Return the [x, y] coordinate for the center point of the cell that contains the specified text.  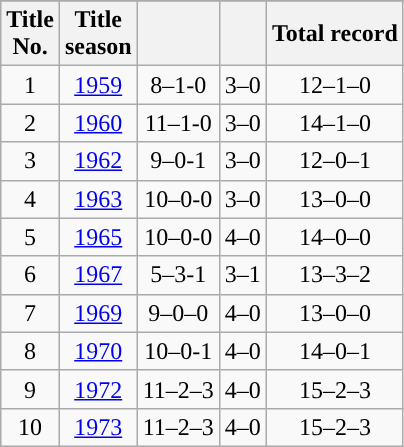
1967 [98, 275]
1973 [98, 427]
11–1-0 [178, 123]
TitleNo. [30, 34]
14–0–0 [334, 237]
1970 [98, 351]
Title season [98, 34]
12–0–1 [334, 161]
5–3-1 [178, 275]
1960 [98, 123]
9–0-1 [178, 161]
Total record [334, 34]
9–0–0 [178, 313]
14–0–1 [334, 351]
3–1 [242, 275]
14–1–0 [334, 123]
6 [30, 275]
8–1-0 [178, 85]
2 [30, 123]
13–3–2 [334, 275]
12–1–0 [334, 85]
1959 [98, 85]
4 [30, 199]
5 [30, 237]
1965 [98, 237]
9 [30, 389]
1969 [98, 313]
1 [30, 85]
1963 [98, 199]
8 [30, 351]
1962 [98, 161]
10 [30, 427]
7 [30, 313]
10–0-1 [178, 351]
1972 [98, 389]
3 [30, 161]
